Pinpoint the cell where the given text exists, returning its [X, Y] midpoint coordinate. 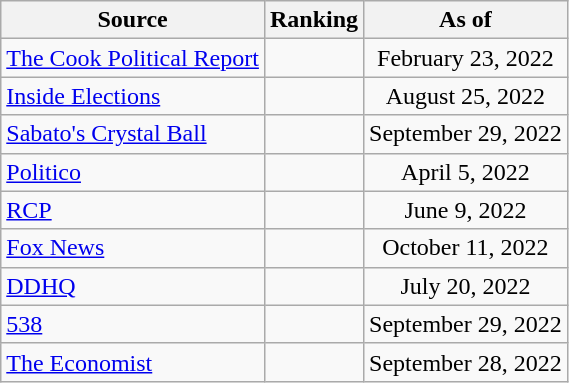
Sabato's Crystal Ball [133, 134]
538 [133, 324]
Inside Elections [133, 96]
Ranking [314, 20]
As of [466, 20]
Fox News [133, 248]
September 28, 2022 [466, 362]
August 25, 2022 [466, 96]
April 5, 2022 [466, 172]
July 20, 2022 [466, 286]
The Economist [133, 362]
February 23, 2022 [466, 58]
RCP [133, 210]
October 11, 2022 [466, 248]
Source [133, 20]
Politico [133, 172]
June 9, 2022 [466, 210]
DDHQ [133, 286]
The Cook Political Report [133, 58]
